Search for the cell housing the specified text and yield its [x, y] center coordinate. 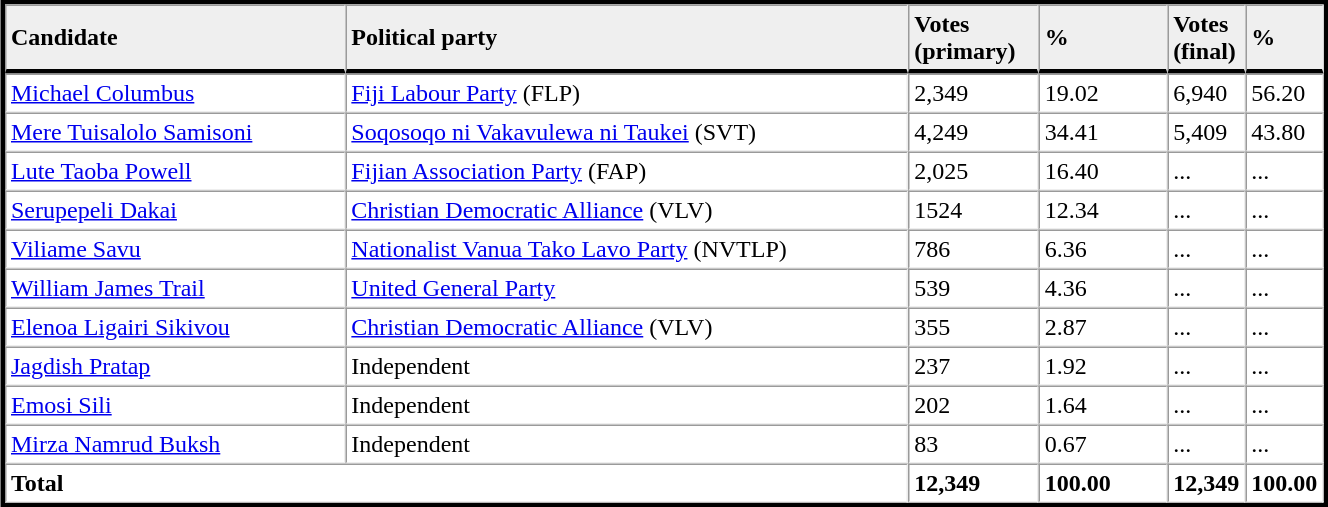
Emosi Sili [175, 406]
83 [974, 444]
1.64 [1103, 406]
Candidate [175, 38]
Mirza Namrud Buksh [175, 444]
Fiji Labour Party (FLP) [626, 94]
Jagdish Pratap [175, 366]
202 [974, 406]
Elenoa Ligairi Sikivou [175, 328]
Votes(primary) [974, 38]
12.34 [1103, 210]
Michael Columbus [175, 94]
United General Party [626, 288]
Political party [626, 38]
56.20 [1284, 94]
Total [456, 484]
2,025 [974, 172]
Soqosoqo ni Vakavulewa ni Taukei (SVT) [626, 132]
Serupepeli Dakai [175, 210]
43.80 [1284, 132]
5,409 [1206, 132]
6,940 [1206, 94]
William James Trail [175, 288]
Lute Taoba Powell [175, 172]
539 [974, 288]
Mere Tuisalolo Samisoni [175, 132]
4.36 [1103, 288]
2.87 [1103, 328]
34.41 [1103, 132]
Nationalist Vanua Tako Lavo Party (NVTLP) [626, 250]
Fijian Association Party (FAP) [626, 172]
6.36 [1103, 250]
4,249 [974, 132]
237 [974, 366]
Viliame Savu [175, 250]
0.67 [1103, 444]
786 [974, 250]
19.02 [1103, 94]
355 [974, 328]
2,349 [974, 94]
Votes(final) [1206, 38]
1.92 [1103, 366]
16.40 [1103, 172]
1524 [974, 210]
